Identify which cell holds the provided text, then report its (x, y) central coordinate. 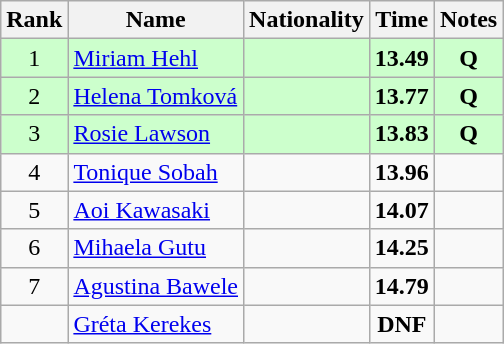
14.79 (402, 286)
Agustina Bawele (156, 286)
Nationality (307, 20)
Rank (34, 20)
2 (34, 96)
Helena Tomková (156, 96)
DNF (402, 324)
Gréta Kerekes (156, 324)
13.49 (402, 58)
7 (34, 286)
13.83 (402, 134)
13.77 (402, 96)
Tonique Sobah (156, 172)
Miriam Hehl (156, 58)
Name (156, 20)
Notes (468, 20)
1 (34, 58)
14.07 (402, 210)
Aoi Kawasaki (156, 210)
13.96 (402, 172)
Mihaela Gutu (156, 248)
3 (34, 134)
6 (34, 248)
4 (34, 172)
Time (402, 20)
Rosie Lawson (156, 134)
14.25 (402, 248)
5 (34, 210)
